Extract the (X, Y) coordinate from the center of the cell holding the provided text.  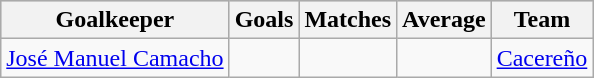
Goalkeeper (115, 20)
Matches (348, 20)
Team (542, 20)
Cacereño (542, 58)
José Manuel Camacho (115, 58)
Average (444, 20)
Goals (264, 20)
